For the text-containing cell, return its midpoint in [X, Y] coordinate format. 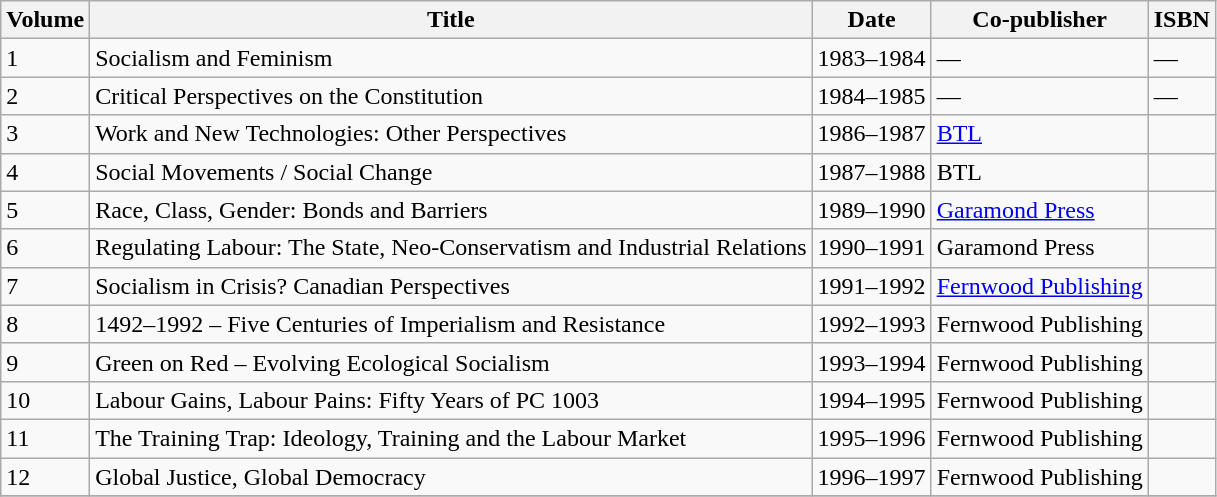
Work and New Technologies: Other Perspectives [451, 134]
1989–1990 [872, 210]
1995–1996 [872, 438]
1 [46, 58]
11 [46, 438]
Co-publisher [1040, 20]
4 [46, 172]
1987–1988 [872, 172]
1991–1992 [872, 286]
The Training Trap: Ideology, Training and the Labour Market [451, 438]
Green on Red – Evolving Ecological Socialism [451, 362]
1990–1991 [872, 248]
Volume [46, 20]
Socialism and Feminism [451, 58]
9 [46, 362]
Socialism in Crisis? Canadian Perspectives [451, 286]
6 [46, 248]
Global Justice, Global Democracy [451, 477]
Social Movements / Social Change [451, 172]
1992–1993 [872, 324]
Date [872, 20]
1996–1997 [872, 477]
10 [46, 400]
1492–1992 – Five Centuries of Imperialism and Resistance [451, 324]
2 [46, 96]
5 [46, 210]
8 [46, 324]
1994–1995 [872, 400]
1984–1985 [872, 96]
ISBN [1182, 20]
Regulating Labour: The State, Neo-Conservatism and Industrial Relations [451, 248]
1993–1994 [872, 362]
1983–1984 [872, 58]
Labour Gains, Labour Pains: Fifty Years of PC 1003 [451, 400]
1986–1987 [872, 134]
3 [46, 134]
Title [451, 20]
7 [46, 286]
Race, Class, Gender: Bonds and Barriers [451, 210]
Critical Perspectives on the Constitution [451, 96]
12 [46, 477]
